Pinpoint the cell where the given text exists, returning its [X, Y] midpoint coordinate. 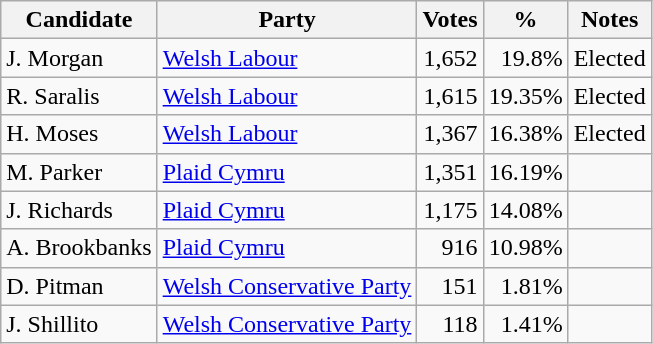
1.81% [526, 286]
% [526, 20]
A. Brookbanks [79, 248]
R. Saralis [79, 96]
Votes [450, 20]
1,175 [450, 210]
Candidate [79, 20]
H. Moses [79, 134]
1,652 [450, 58]
1,367 [450, 134]
19.35% [526, 96]
Party [287, 20]
16.19% [526, 172]
J. Morgan [79, 58]
151 [450, 286]
M. Parker [79, 172]
1,351 [450, 172]
19.8% [526, 58]
118 [450, 324]
J. Richards [79, 210]
14.08% [526, 210]
16.38% [526, 134]
Notes [610, 20]
D. Pitman [79, 286]
916 [450, 248]
10.98% [526, 248]
1,615 [450, 96]
J. Shillito [79, 324]
1.41% [526, 324]
